Determine the (X, Y) coordinate at the center of the cell enclosing the given text.  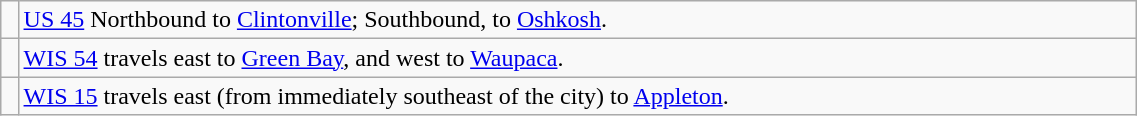
WIS 15 travels east (from immediately southeast of the city) to Appleton. (578, 96)
US 45 Northbound to Clintonville; Southbound, to Oshkosh. (578, 20)
WIS 54 travels east to Green Bay, and west to Waupaca. (578, 58)
